From the cell containing the given text, extract its center point as (x, y) coordinate. 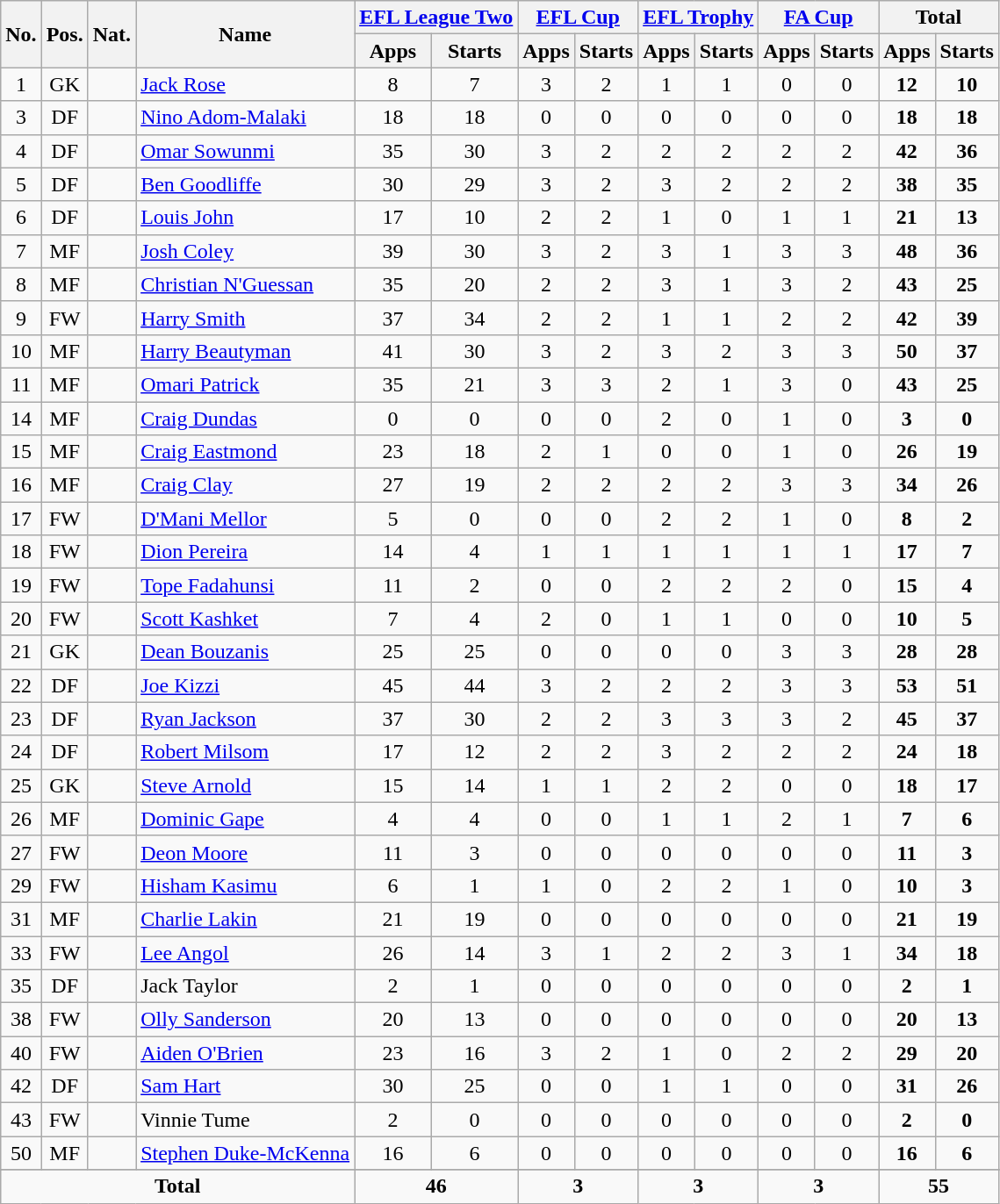
Lee Angol (246, 952)
Louis John (246, 218)
Omari Patrick (246, 384)
Tope Fadahunsi (246, 585)
Joe Kizzi (246, 685)
Jack Taylor (246, 986)
Josh Coley (246, 251)
Name (246, 34)
EFL Trophy (699, 18)
Christian N'Guessan (246, 284)
EFL League Two (436, 18)
Dion Pereira (246, 552)
46 (436, 1186)
Stephen Duke-McKenna (246, 1153)
Steve Arnold (246, 785)
Craig Dundas (246, 419)
Nino Adom-Malaki (246, 118)
Dominic Gape (246, 819)
51 (967, 685)
FA Cup (818, 18)
Vinnie Tume (246, 1120)
Sam Hart (246, 1086)
Olly Sanderson (246, 1020)
Ryan Jackson (246, 719)
Dean Bouzanis (246, 652)
Jack Rose (246, 84)
Craig Eastmond (246, 452)
Pos. (65, 34)
Nat. (112, 34)
Aiden O'Brien (246, 1053)
Hisham Kasimu (246, 885)
40 (21, 1053)
Scott Kashket (246, 619)
Harry Smith (246, 318)
44 (474, 685)
Craig Clay (246, 485)
No. (21, 34)
D'Mani Mellor (246, 519)
EFL Cup (578, 18)
Charlie Lakin (246, 919)
Harry Beautyman (246, 351)
48 (907, 251)
33 (21, 952)
Robert Milsom (246, 752)
Ben Goodliffe (246, 184)
53 (907, 685)
22 (21, 685)
Omar Sowunmi (246, 151)
55 (939, 1186)
9 (21, 318)
41 (393, 351)
Deon Moore (246, 852)
